Find where the given text appears and provide that cell's center as (x, y) coordinate. 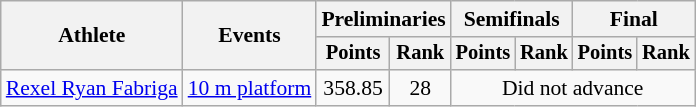
28 (420, 88)
Events (250, 36)
358.85 (353, 88)
Did not advance (573, 88)
Rexel Ryan Fabriga (92, 88)
Preliminaries (383, 19)
Semifinals (512, 19)
Final (634, 19)
Athlete (92, 36)
10 m platform (250, 88)
